Search for the cell housing the specified text and yield its (x, y) center coordinate. 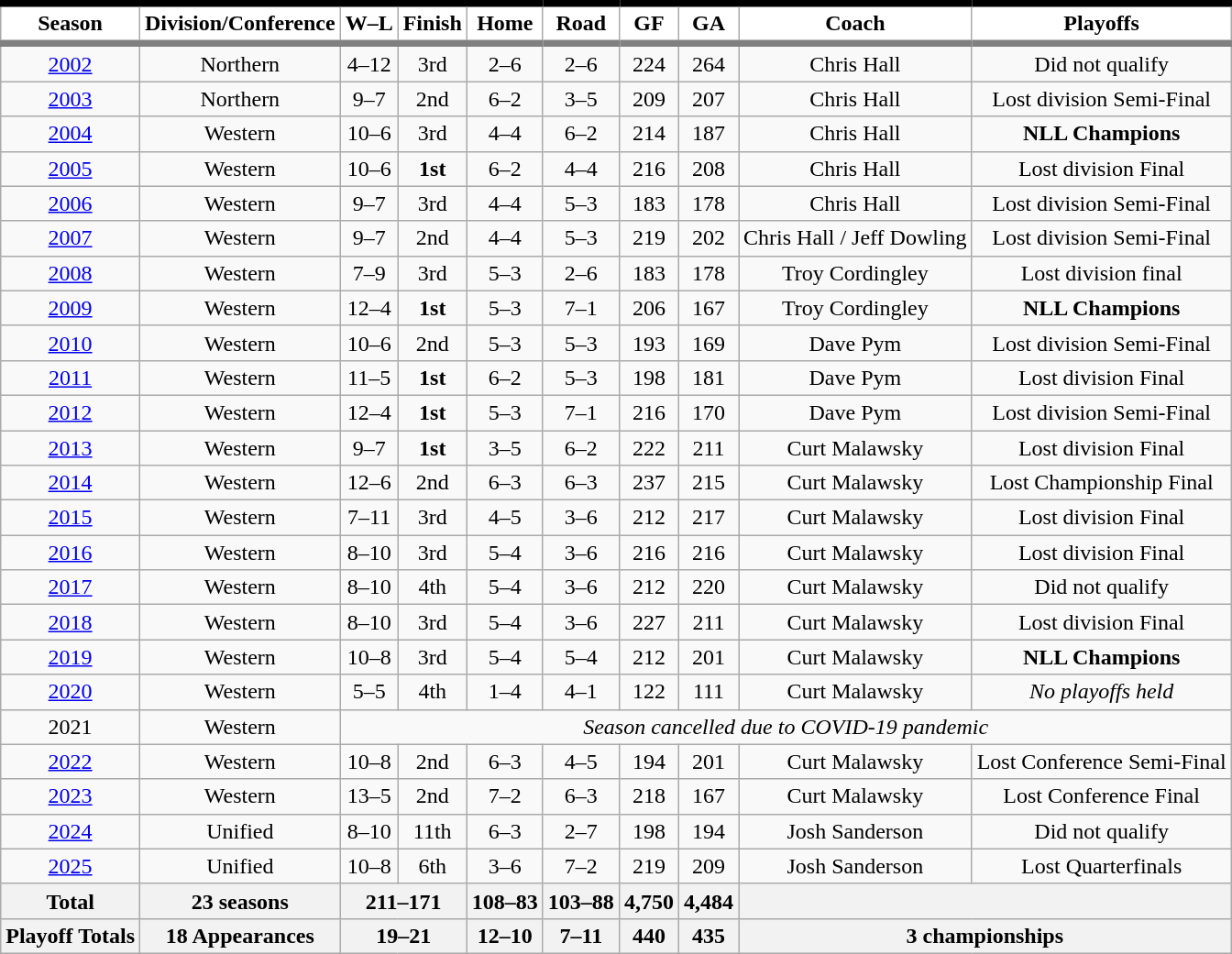
169 (708, 343)
18 Appearances (240, 936)
4–12 (368, 62)
12–6 (368, 483)
2021 (71, 727)
3 championships (985, 936)
2024 (71, 831)
2008 (71, 273)
W–L (368, 24)
435 (708, 936)
2022 (71, 762)
No playoffs held (1102, 692)
4–1 (581, 692)
GA (708, 24)
207 (708, 99)
440 (649, 936)
Lost Quarterfinals (1102, 866)
Season (71, 24)
103–88 (581, 901)
111 (708, 692)
237 (649, 483)
11–5 (368, 378)
GF (649, 24)
202 (708, 238)
Coach (856, 24)
122 (649, 692)
2018 (71, 622)
215 (708, 483)
2023 (71, 796)
Playoff Totals (71, 936)
23 seasons (240, 901)
264 (708, 62)
6th (433, 866)
7–9 (368, 273)
Road (581, 24)
Season cancelled due to COVID-19 pandemic (786, 727)
11th (433, 831)
13–5 (368, 796)
208 (708, 169)
Lost Championship Final (1102, 483)
2003 (71, 99)
2002 (71, 62)
12–10 (504, 936)
Chris Hall / Jeff Dowling (856, 238)
227 (649, 622)
108–83 (504, 901)
170 (708, 412)
2007 (71, 238)
1–4 (504, 692)
2005 (71, 169)
2004 (71, 134)
2025 (71, 866)
222 (649, 448)
2013 (71, 448)
181 (708, 378)
2006 (71, 203)
Playoffs (1102, 24)
224 (649, 62)
2009 (71, 308)
Home (504, 24)
2019 (71, 657)
Division/Conference (240, 24)
Lost Conference Semi-Final (1102, 762)
211–171 (403, 901)
2020 (71, 692)
Finish (433, 24)
206 (649, 308)
2012 (71, 412)
4,750 (649, 901)
217 (708, 518)
2010 (71, 343)
4,484 (708, 901)
187 (708, 134)
193 (649, 343)
2016 (71, 553)
19–21 (403, 936)
5–5 (368, 692)
214 (649, 134)
2011 (71, 378)
218 (649, 796)
Lost division final (1102, 273)
2014 (71, 483)
2017 (71, 587)
Lost Conference Final (1102, 796)
2015 (71, 518)
2–7 (581, 831)
Total (71, 901)
220 (708, 587)
